Output the (X, Y) coordinate of the center of the cell containing the given text.  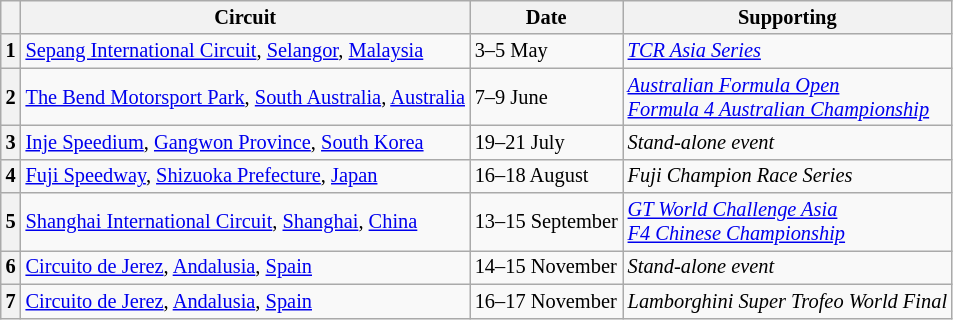
TCR Asia Series (788, 51)
6 (11, 267)
16–18 August (546, 176)
16–17 November (546, 301)
13–15 September (546, 222)
The Bend Motorsport Park, South Australia, Australia (246, 97)
Lamborghini Super Trofeo World Final (788, 301)
Date (546, 17)
19–21 July (546, 142)
Fuji Speedway, Shizuoka Prefecture, Japan (246, 176)
Inje Speedium, Gangwon Province, South Korea (246, 142)
7 (11, 301)
4 (11, 176)
2 (11, 97)
Sepang International Circuit, Selangor, Malaysia (246, 51)
5 (11, 222)
1 (11, 51)
Australian Formula OpenFormula 4 Australian Championship (788, 97)
3–5 May (546, 51)
GT World Challenge AsiaF4 Chinese Championship (788, 222)
14–15 November (546, 267)
3 (11, 142)
Circuit (246, 17)
Fuji Champion Race Series (788, 176)
Shanghai International Circuit, Shanghai, China (246, 222)
7–9 June (546, 97)
Supporting (788, 17)
